Scan for the cell matching the given text and deliver its (X, Y) coordinate at center. 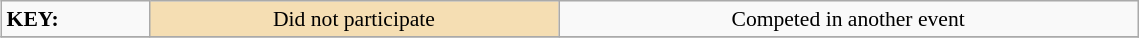
KEY: (76, 19)
Competed in another event (848, 19)
Did not participate (354, 19)
